Search for the cell housing the specified text and yield its [x, y] center coordinate. 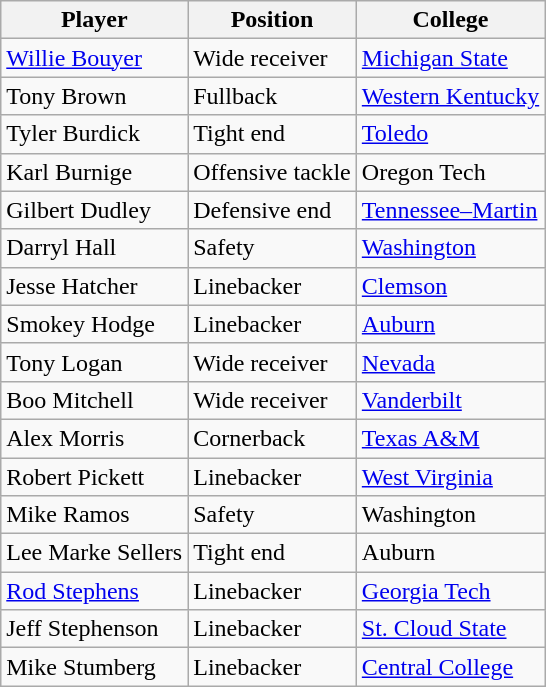
Smokey Hodge [94, 324]
Fullback [272, 96]
Tony Brown [94, 96]
Tennessee–Martin [450, 210]
Darryl Hall [94, 248]
Alex Morris [94, 438]
Mike Ramos [94, 515]
Karl Burnige [94, 172]
Offensive tackle [272, 172]
College [450, 20]
St. Cloud State [450, 629]
Position [272, 20]
Tyler Burdick [94, 134]
Player [94, 20]
Mike Stumberg [94, 667]
Defensive end [272, 210]
Lee Marke Sellers [94, 553]
Western Kentucky [450, 96]
Michigan State [450, 58]
Georgia Tech [450, 591]
Robert Pickett [94, 477]
Boo Mitchell [94, 400]
Rod Stephens [94, 591]
Jeff Stephenson [94, 629]
Willie Bouyer [94, 58]
Nevada [450, 362]
Oregon Tech [450, 172]
West Virginia [450, 477]
Gilbert Dudley [94, 210]
Tony Logan [94, 362]
Jesse Hatcher [94, 286]
Toledo [450, 134]
Central College [450, 667]
Texas A&M [450, 438]
Vanderbilt [450, 400]
Clemson [450, 286]
Cornerback [272, 438]
